Provide the (x, y) coordinate of the cell's center where the given text is located.  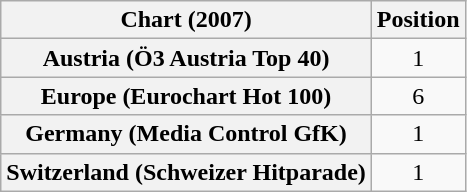
Position (418, 20)
Austria (Ö3 Austria Top 40) (186, 58)
Europe (Eurochart Hot 100) (186, 96)
Switzerland (Schweizer Hitparade) (186, 172)
Germany (Media Control GfK) (186, 134)
Chart (2007) (186, 20)
6 (418, 96)
